Locate the cell with the specified text and output its [X, Y] center coordinate. 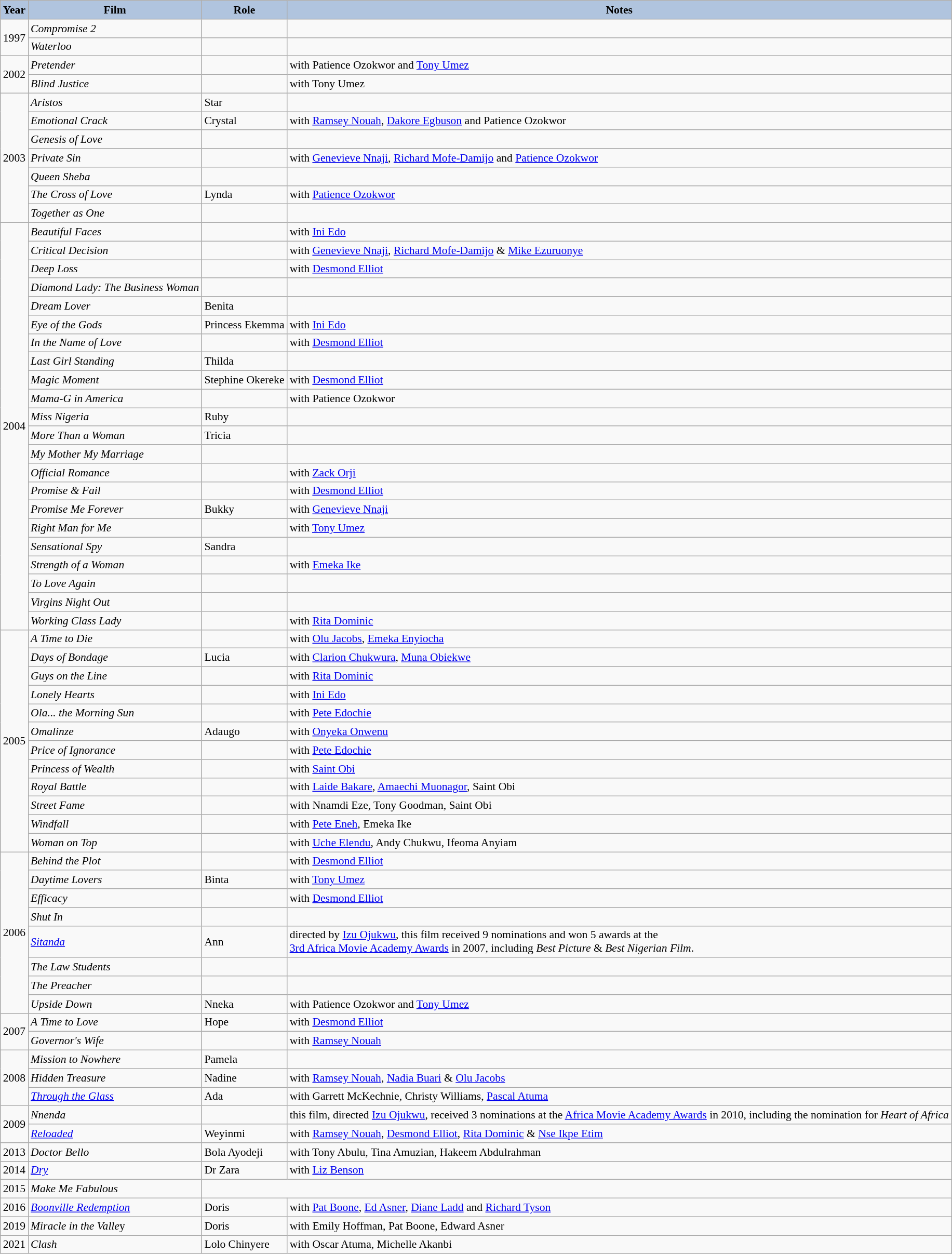
2021 [15, 1245]
with Oscar Atuma, Michelle Akanbi [619, 1245]
with Liz Benson [619, 1170]
Beautiful Faces [115, 232]
Miracle in the Valley [115, 1226]
2019 [15, 1226]
My Mother My Marriage [115, 454]
Princess Ekemma [244, 325]
with Nnamdi Eze, Tony Goodman, Saint Obi [619, 806]
with Ramsey Nouah [619, 1041]
Dry [115, 1170]
Guys on the Line [115, 676]
with Genevieve Nnaji, Richard Mofe-Damijo & Mike Ezuruonye [619, 250]
Queen Sheba [115, 177]
Deep Loss [115, 269]
Through the Glass [115, 1097]
Boonville Redemption [115, 1208]
with Genevieve Nnaji [619, 510]
Upside Down [115, 1004]
Right Man for Me [115, 528]
Ada [244, 1097]
Promise & Fail [115, 491]
Shut In [115, 917]
Mama-G in America [115, 398]
Virgins Night Out [115, 602]
with Ramsey Nouah, Nadia Buari & Olu Jacobs [619, 1078]
To Love Again [115, 584]
Lynda [244, 195]
2005 [15, 741]
Diamond Lady: The Business Woman [115, 288]
with Tony Abulu, Tina Amuzian, Hakeem Abdulrahman [619, 1152]
2003 [15, 158]
with Uche Elendu, Andy Chukwu, Ifeoma Anyiam [619, 843]
Together as One [115, 214]
Make Me Fabulous [115, 1189]
Woman on Top [115, 843]
Street Fame [115, 806]
Waterloo [115, 47]
Sensational Spy [115, 546]
with Clarion Chukwura, Muna Obiekwe [619, 658]
Thilda [244, 362]
Stephine Okereke [244, 380]
Lolo Chinyere [244, 1245]
Royal Battle [115, 787]
Dream Lover [115, 306]
Windfall [115, 824]
Film [115, 10]
Genesis of Love [115, 140]
Eye of the Gods [115, 325]
Sitanda [115, 941]
with Saint Obi [619, 769]
2016 [15, 1208]
Crystal [244, 121]
Daytime Lovers [115, 880]
A Time to Love [115, 1022]
Lucia [244, 658]
Weyinmi [244, 1133]
with Ramsey Nouah, Desmond Elliot, Rita Dominic & Nse Ikpe Etim [619, 1133]
Nnenda [115, 1115]
Clash [115, 1245]
Dr Zara [244, 1170]
Bukky [244, 510]
2014 [15, 1170]
Official Romance [115, 473]
Governor's Wife [115, 1041]
with Emily Hoffman, Pat Boone, Edward Asner [619, 1226]
with Onyeka Onwenu [619, 732]
2009 [15, 1124]
Nadine [244, 1078]
Miss Nigeria [115, 417]
2013 [15, 1152]
Mission to Nowhere [115, 1060]
Hope [244, 1022]
Star [244, 102]
Bola Ayodeji [244, 1152]
Nneka [244, 1004]
2004 [15, 426]
Doctor Bello [115, 1152]
Binta [244, 880]
The Preacher [115, 985]
Ola... the Morning Sun [115, 713]
Ann [244, 941]
More Than a Woman [115, 436]
The Cross of Love [115, 195]
Promise Me Forever [115, 510]
2015 [15, 1189]
this film, directed Izu Ojukwu, received 3 nominations at the Africa Movie Academy Awards in 2010, including the nomination for Heart of Africa [619, 1115]
Adaugo [244, 732]
Role [244, 10]
Last Girl Standing [115, 362]
Compromise 2 [115, 29]
The Law Students [115, 967]
with Emeka Ike [619, 565]
Year [15, 10]
Aristos [115, 102]
with Garrett McKechnie, Christy Williams, Pascal Atuma [619, 1097]
Magic Moment [115, 380]
Benita [244, 306]
Efficacy [115, 898]
Omalinze [115, 732]
Behind the Plot [115, 861]
with Pete Eneh, Emeka Ike [619, 824]
Pamela [244, 1060]
with Ramsey Nouah, Dakore Egbuson and Patience Ozokwor [619, 121]
Sandra [244, 546]
A Time to Die [115, 639]
with Genevieve Nnaji, Richard Mofe-Damijo and Patience Ozokwor [619, 158]
Princess of Wealth [115, 769]
Pretender [115, 65]
Strength of a Woman [115, 565]
2007 [15, 1032]
2008 [15, 1078]
1997 [15, 37]
Notes [619, 10]
with Zack Orji [619, 473]
Lonely Hearts [115, 695]
Private Sin [115, 158]
Days of Bondage [115, 658]
Hidden Treasure [115, 1078]
Working Class Lady [115, 621]
with Laide Bakare, Amaechi Muonagor, Saint Obi [619, 787]
2002 [15, 75]
Tricia [244, 436]
Blind Justice [115, 84]
Reloaded [115, 1133]
In the Name of Love [115, 343]
Critical Decision [115, 250]
Price of Ignorance [115, 750]
Ruby [244, 417]
Emotional Crack [115, 121]
with Pat Boone, Ed Asner, Diane Ladd and Richard Tyson [619, 1208]
with Olu Jacobs, Emeka Enyiocha [619, 639]
2006 [15, 932]
